Return the (X, Y) coordinate for the center point of the cell that contains the specified text.  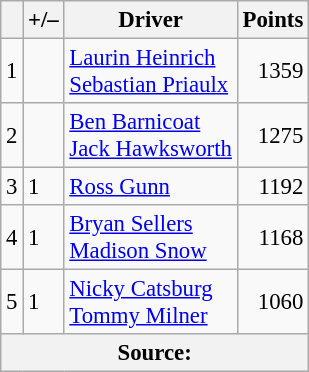
1275 (272, 136)
Source: (155, 353)
Ben Barnicoat Jack Hawksworth (150, 136)
3 (12, 187)
2 (12, 136)
5 (12, 302)
1168 (272, 238)
Nicky Catsburg Tommy Milner (150, 302)
+/– (44, 20)
1359 (272, 72)
Bryan Sellers Madison Snow (150, 238)
Points (272, 20)
4 (12, 238)
Ross Gunn (150, 187)
Driver (150, 20)
1060 (272, 302)
1192 (272, 187)
Laurin Heinrich Sebastian Priaulx (150, 72)
